Capture the cell that displays the provided text and extract its (X, Y) central coordinate. 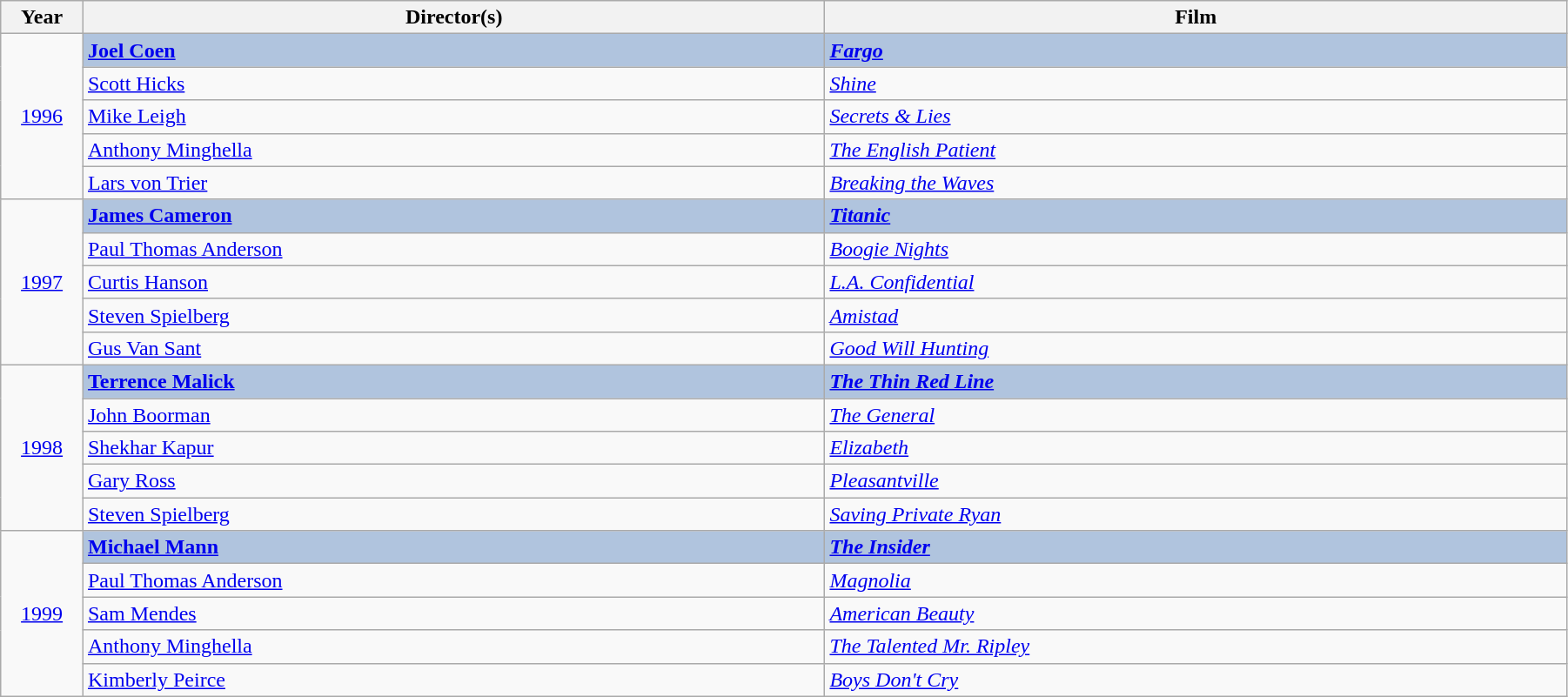
L.A. Confidential (1196, 282)
The Insider (1196, 547)
Saving Private Ryan (1196, 514)
Kimberly Peirce (453, 680)
Boys Don't Cry (1196, 680)
Breaking the Waves (1196, 183)
Gus Van Sant (453, 348)
John Boorman (453, 415)
Fargo (1196, 50)
Terrence Malick (453, 381)
Scott Hicks (453, 84)
Secrets & Lies (1196, 117)
Shekhar Kapur (453, 448)
Michael Mann (453, 547)
Elizabeth (1196, 448)
Joel Coen (453, 50)
1997 (42, 282)
1999 (42, 613)
American Beauty (1196, 613)
Mike Leigh (453, 117)
The General (1196, 415)
Titanic (1196, 216)
James Cameron (453, 216)
The Talented Mr. Ripley (1196, 647)
Boogie Nights (1196, 249)
1996 (42, 117)
Good Will Hunting (1196, 348)
Lars von Trier (453, 183)
Amistad (1196, 315)
Sam Mendes (453, 613)
Year (42, 17)
1998 (42, 447)
The Thin Red Line (1196, 381)
Curtis Hanson (453, 282)
Gary Ross (453, 481)
Magnolia (1196, 580)
Shine (1196, 84)
Pleasantville (1196, 481)
Director(s) (453, 17)
The English Patient (1196, 150)
Film (1196, 17)
